Return the (X, Y) coordinate for the center point of the cell that contains the specified text.  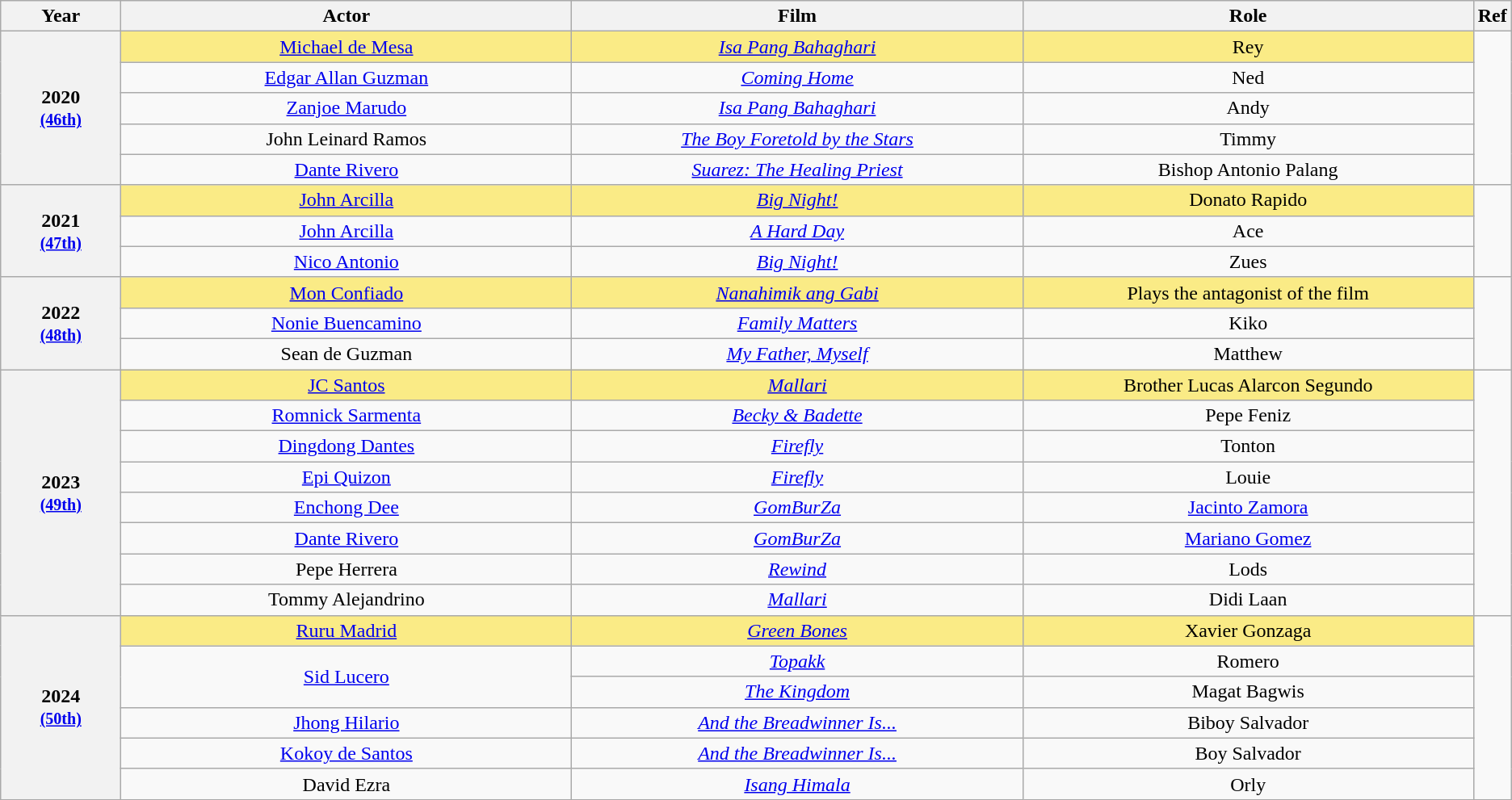
Bishop Antonio Palang (1248, 170)
2024 (50th) (61, 707)
Ruru Madrid (346, 630)
Rewind (797, 569)
Isang Himala (797, 784)
Didi Laan (1248, 600)
Andy (1248, 108)
Coming Home (797, 77)
Actor (346, 16)
Jhong Hilario (346, 723)
Magat Bagwis (1248, 692)
Orly (1248, 784)
Lods (1248, 569)
Boy Salvador (1248, 753)
Year (61, 16)
John Leinard Ramos (346, 139)
Tonton (1248, 446)
Romero (1248, 661)
JC Santos (346, 385)
David Ezra (346, 784)
Nanahimik ang Gabi (797, 292)
Mariano Gomez (1248, 538)
2020 (46th) (61, 108)
Kokoy de Santos (346, 753)
Timmy (1248, 139)
Dingdong Dantes (346, 446)
Zanjoe Marudo (346, 108)
A Hard Day (797, 231)
Ned (1248, 77)
Film (797, 16)
Romnick Sarmenta (346, 416)
Role (1248, 16)
Xavier Gonzaga (1248, 630)
Ace (1248, 231)
2022 (48th) (61, 323)
Michael de Mesa (346, 47)
My Father, Myself (797, 354)
Biboy Salvador (1248, 723)
Kiko (1248, 323)
Jacinto Zamora (1248, 508)
Topakk (797, 661)
Sid Lucero (346, 676)
Epi Quizon (346, 477)
Zues (1248, 262)
2023 (49th) (61, 492)
Ref (1493, 16)
Brother Lucas Alarcon Segundo (1248, 385)
Pepe Feniz (1248, 416)
Nico Antonio (346, 262)
The Boy Foretold by the Stars (797, 139)
Louie (1248, 477)
Sean de Guzman (346, 354)
2021 (47th) (61, 231)
Plays the antagonist of the film (1248, 292)
Suarez: The Healing Priest (797, 170)
Donato Rapido (1248, 200)
Family Matters (797, 323)
Green Bones (797, 630)
Pepe Herrera (346, 569)
Nonie Buencamino (346, 323)
Matthew (1248, 354)
Becky & Badette (797, 416)
The Kingdom (797, 692)
Tommy Alejandrino (346, 600)
Enchong Dee (346, 508)
Edgar Allan Guzman (346, 77)
Rey (1248, 47)
Mon Confiado (346, 292)
